Locate the cell with the specified text and output its [X, Y] center coordinate. 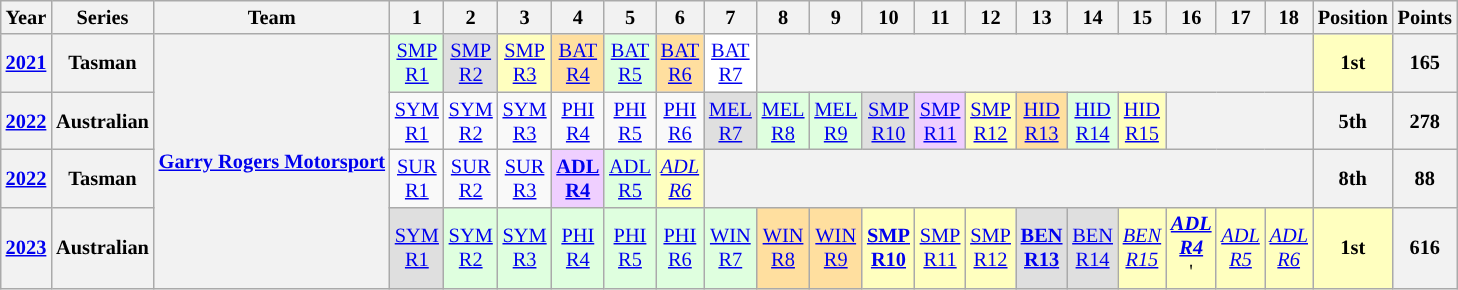
12 [990, 17]
3 [525, 17]
BATR4 [578, 63]
1 [417, 17]
Team [272, 17]
BENR15 [1142, 248]
616 [1425, 248]
5th [1353, 121]
MELR9 [836, 121]
2021 [26, 63]
Points [1425, 17]
Garry Rogers Motorsport [272, 162]
11 [940, 17]
BATR7 [730, 63]
SURR3 [525, 178]
HIDR13 [1042, 121]
6 [680, 17]
MELR8 [784, 121]
17 [1240, 17]
WINR9 [836, 248]
10 [888, 17]
ADLR4' [1191, 248]
14 [1092, 17]
4 [578, 17]
BENR14 [1092, 248]
WINR8 [784, 248]
BATR5 [630, 63]
88 [1425, 178]
8th [1353, 178]
ADLR4 [578, 178]
18 [1289, 17]
WINR7 [730, 248]
165 [1425, 63]
SMPR1 [417, 63]
15 [1142, 17]
SMPR3 [525, 63]
HIDR14 [1092, 121]
278 [1425, 121]
9 [836, 17]
7 [730, 17]
SMPR2 [471, 63]
MELR7 [730, 121]
SURR2 [471, 178]
SURR1 [417, 178]
BATR6 [680, 63]
Position [1353, 17]
Series [102, 17]
HIDR15 [1142, 121]
Year [26, 17]
16 [1191, 17]
2 [471, 17]
2023 [26, 248]
8 [784, 17]
5 [630, 17]
13 [1042, 17]
BENR13 [1042, 248]
